Identify which cell holds the provided text, then report its [x, y] central coordinate. 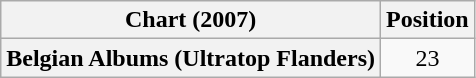
23 [428, 58]
Position [428, 20]
Belgian Albums (Ultratop Flanders) [191, 58]
Chart (2007) [191, 20]
